Provide the [x, y] coordinate of the cell's center where the given text is located.  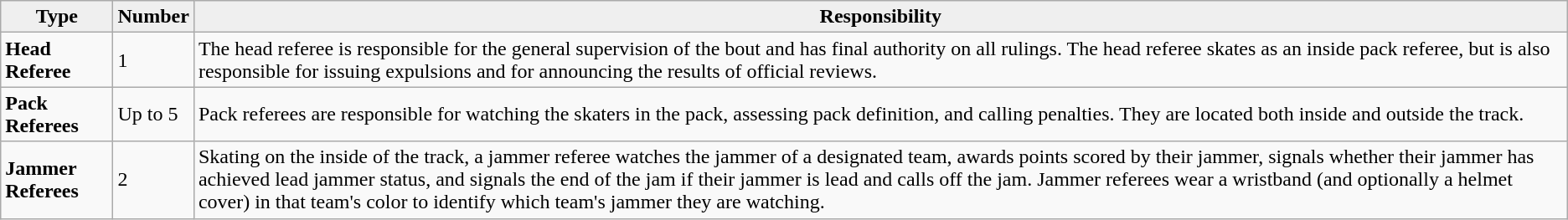
Up to 5 [153, 114]
Number [153, 17]
Responsibility [880, 17]
Pack Referees [57, 114]
Jammer Referees [57, 180]
Head Referee [57, 60]
Type [57, 17]
2 [153, 180]
1 [153, 60]
